Capture the cell that displays the provided text and extract its (X, Y) central coordinate. 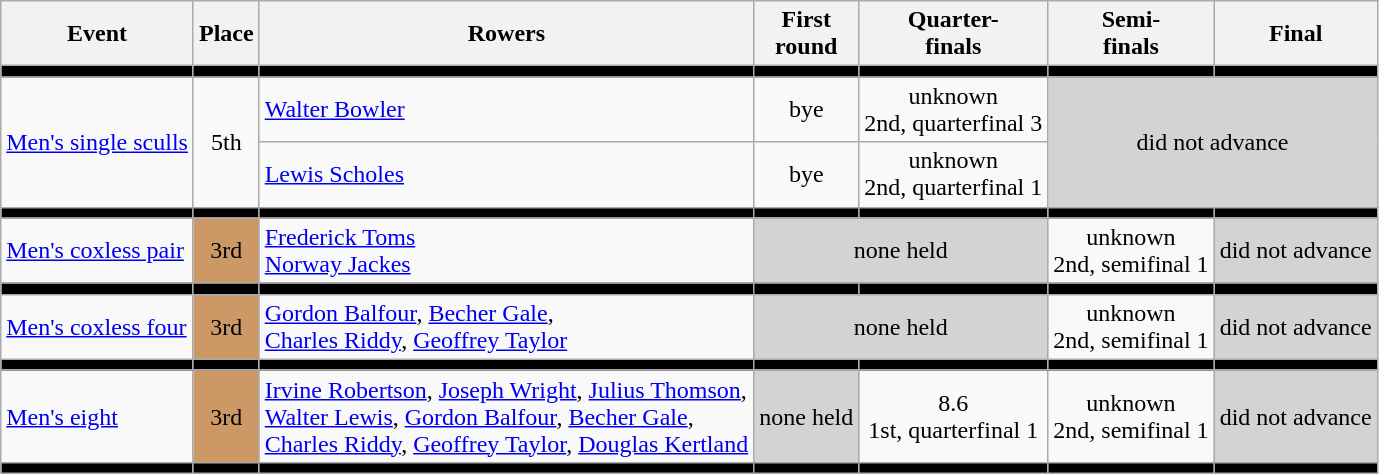
Gordon Balfour, Becher Gale, Charles Riddy, Geoffrey Taylor (506, 326)
Walter Bowler (506, 110)
Lewis Scholes (506, 174)
Final (1296, 34)
Irvine Robertson, Joseph Wright, Julius Thomson, Walter Lewis, Gordon Balfour, Becher Gale, Charles Riddy, Geoffrey Taylor, Douglas Kertland (506, 416)
Place (226, 34)
unknown 2nd, quarterfinal 1 (954, 174)
Semi-finals (1131, 34)
Quarter-finals (954, 34)
Men's eight (98, 416)
First round (806, 34)
Frederick Toms Norway Jackes (506, 250)
Event (98, 34)
Rowers (506, 34)
Men's single sculls (98, 142)
5th (226, 142)
Men's coxless pair (98, 250)
unknown 2nd, quarterfinal 3 (954, 110)
Men's coxless four (98, 326)
8.6 1st, quarterfinal 1 (954, 416)
